Provide the [x, y] coordinate of the cell's center where the given text is located.  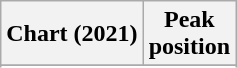
Peakposition [189, 34]
Chart (2021) [72, 34]
